Find where the given text appears and provide that cell's center as (X, Y) coordinate. 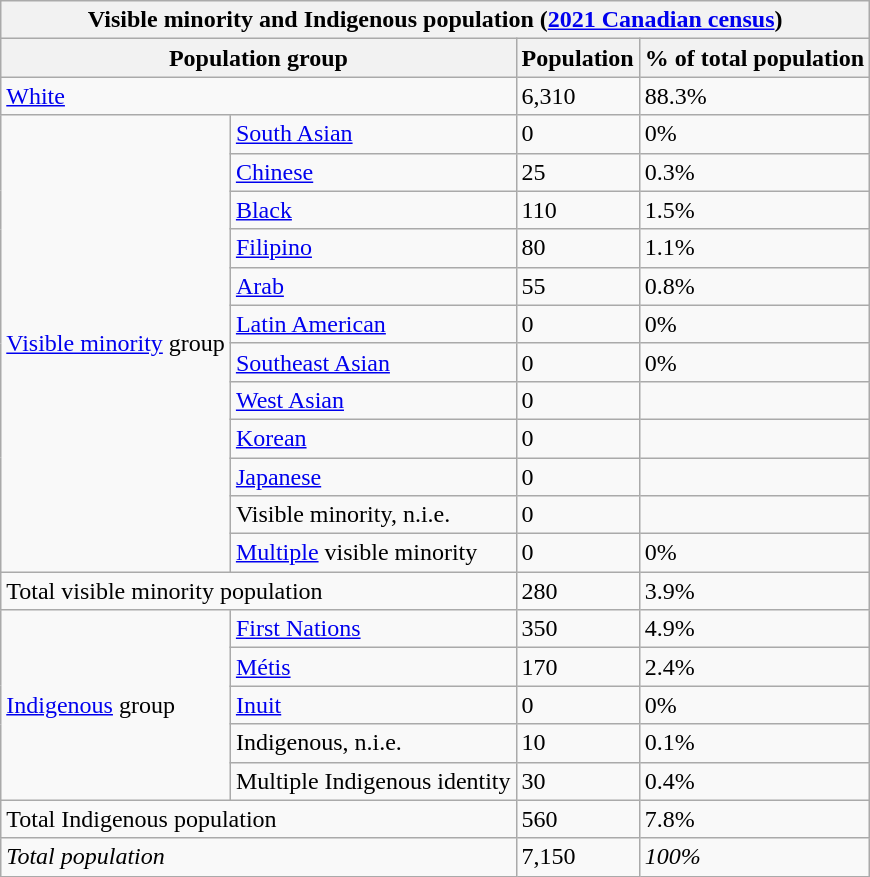
West Asian (373, 400)
25 (578, 172)
Japanese (373, 477)
110 (578, 210)
80 (578, 248)
4.9% (754, 629)
88.3% (754, 96)
Population (578, 58)
South Asian (373, 134)
First Nations (373, 629)
Filipino (373, 248)
560 (578, 819)
% of total population (754, 58)
7.8% (754, 819)
Korean (373, 438)
Total Indigenous population (258, 819)
Multiple visible minority (373, 553)
1.1% (754, 248)
280 (578, 591)
2.4% (754, 667)
Population group (258, 58)
Total visible minority population (258, 591)
3.9% (754, 591)
Black (373, 210)
0.8% (754, 286)
Indigenous group (116, 705)
Southeast Asian (373, 362)
0.1% (754, 743)
350 (578, 629)
White (258, 96)
0.4% (754, 781)
30 (578, 781)
Chinese (373, 172)
Latin American (373, 324)
6,310 (578, 96)
55 (578, 286)
0.3% (754, 172)
Arab (373, 286)
10 (578, 743)
Visible minority and Indigenous population (2021 Canadian census) (436, 20)
Visible minority group (116, 344)
Métis (373, 667)
Indigenous, n.i.e. (373, 743)
Visible minority, n.i.e. (373, 515)
100% (754, 857)
Total population (258, 857)
1.5% (754, 210)
7,150 (578, 857)
Multiple Indigenous identity (373, 781)
Inuit (373, 705)
170 (578, 667)
